Capture the cell that displays the provided text and extract its [x, y] central coordinate. 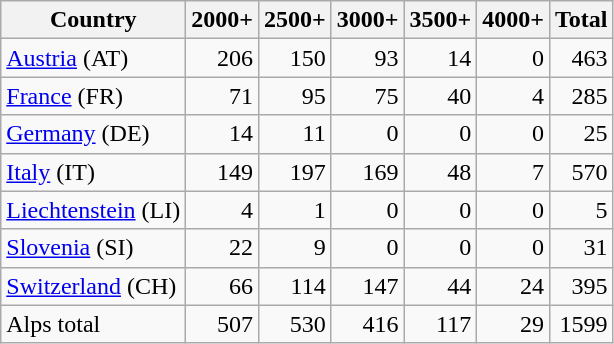
Total [581, 20]
24 [514, 286]
530 [294, 324]
25 [581, 134]
169 [368, 172]
48 [440, 172]
507 [222, 324]
9 [294, 248]
Alps total [94, 324]
5 [581, 210]
11 [294, 134]
66 [222, 286]
2500+ [294, 20]
3500+ [440, 20]
1599 [581, 324]
44 [440, 286]
570 [581, 172]
95 [294, 96]
114 [294, 286]
147 [368, 286]
285 [581, 96]
149 [222, 172]
31 [581, 248]
117 [440, 324]
93 [368, 58]
Switzerland (CH) [94, 286]
4000+ [514, 20]
75 [368, 96]
463 [581, 58]
22 [222, 248]
206 [222, 58]
Slovenia (SI) [94, 248]
Germany (DE) [94, 134]
Liechtenstein (LI) [94, 210]
395 [581, 286]
Italy (IT) [94, 172]
1 [294, 210]
7 [514, 172]
29 [514, 324]
40 [440, 96]
416 [368, 324]
Austria (AT) [94, 58]
150 [294, 58]
71 [222, 96]
197 [294, 172]
2000+ [222, 20]
3000+ [368, 20]
Country [94, 20]
France (FR) [94, 96]
